Locate the cell with the specified text and output its [X, Y] center coordinate. 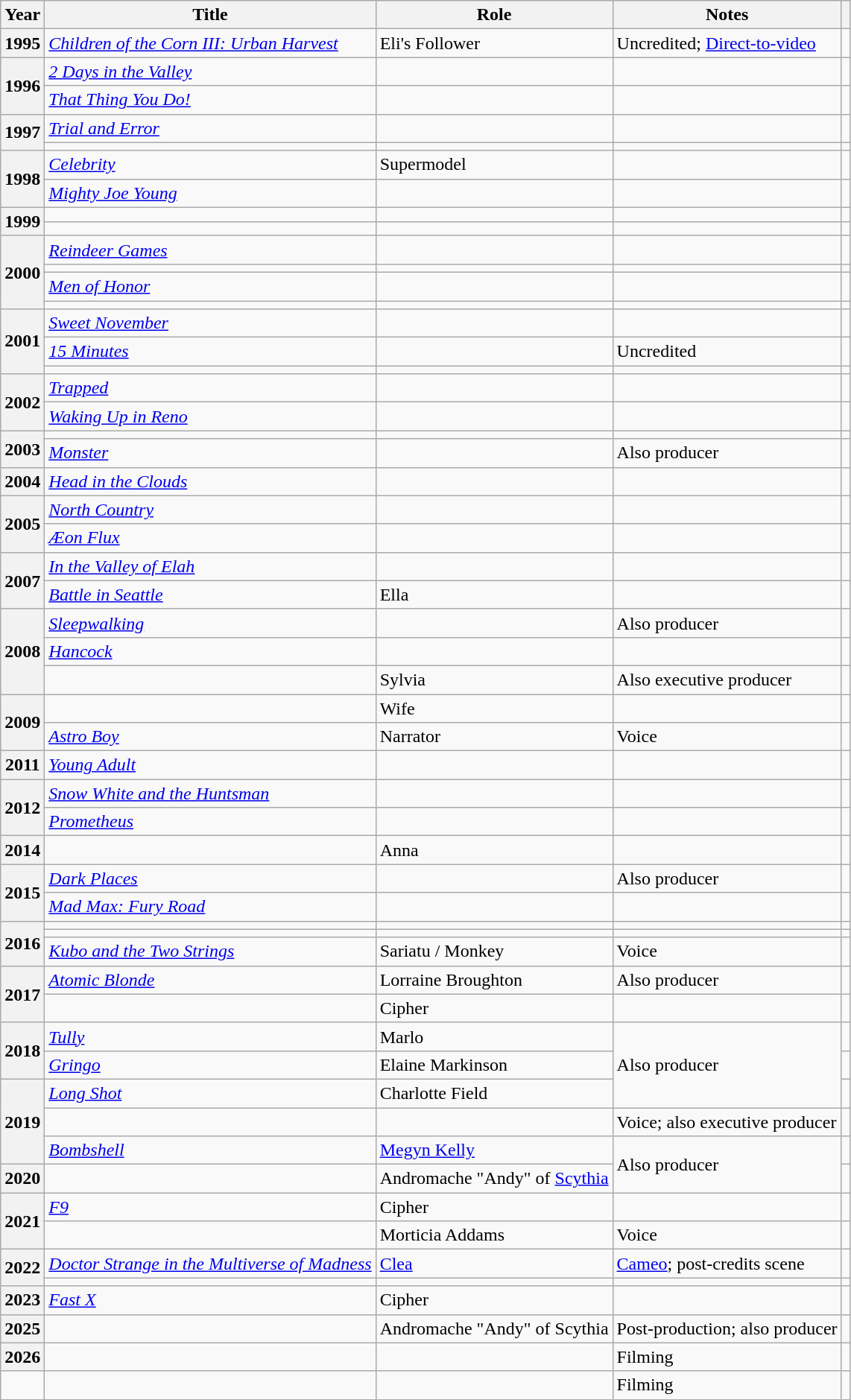
2022 [22, 1268]
Narrator [494, 737]
Supermodel [494, 165]
2008 [22, 651]
Tully [210, 1036]
Anna [494, 850]
1997 [22, 133]
Uncredited [727, 352]
2026 [22, 1357]
2005 [22, 524]
Charlotte Field [494, 1093]
2019 [22, 1121]
Children of the Corn III: Urban Harvest [210, 43]
Sariatu / Monkey [494, 951]
Sleepwalking [210, 623]
2015 [22, 893]
1996 [22, 86]
1998 [22, 179]
Astro Boy [210, 737]
Mighty Joe Young [210, 193]
That Thing You Do! [210, 100]
Notes [727, 15]
Title [210, 15]
2020 [22, 1179]
Lorraine Broughton [494, 980]
Eli's Follower [494, 43]
Cameo; post-credits scene [727, 1264]
Sylvia [494, 680]
1995 [22, 43]
2016 [22, 943]
Atomic Blonde [210, 980]
2009 [22, 723]
2003 [22, 449]
F9 [210, 1207]
Fast X [210, 1300]
Marlo [494, 1036]
Gringo [210, 1065]
Trapped [210, 388]
2021 [22, 1221]
2004 [22, 481]
2000 [22, 272]
Elaine Markinson [494, 1065]
2002 [22, 402]
Uncredited; Direct-to-video [727, 43]
2017 [22, 994]
Also executive producer [727, 680]
2018 [22, 1051]
Megyn Kelly [494, 1150]
Bombshell [210, 1150]
2014 [22, 850]
2023 [22, 1300]
In the Valley of Elah [210, 566]
Battle in Seattle [210, 595]
Mad Max: Fury Road [210, 907]
Waking Up in Reno [210, 416]
2007 [22, 580]
Clea [494, 1264]
Monster [210, 453]
Role [494, 15]
Snow White and the Huntsman [210, 794]
Post-production; also producer [727, 1328]
2001 [22, 341]
Trial and Error [210, 128]
2012 [22, 808]
Æon Flux [210, 538]
Doctor Strange in the Multiverse of Madness [210, 1264]
1999 [22, 221]
Wife [494, 709]
Reindeer Games [210, 250]
Voice; also executive producer [727, 1121]
15 Minutes [210, 352]
2011 [22, 765]
Young Adult [210, 765]
Ella [494, 595]
Men of Honor [210, 286]
2025 [22, 1328]
North Country [210, 510]
2 Days in the Valley [210, 72]
Head in the Clouds [210, 481]
Sweet November [210, 323]
Hancock [210, 651]
Morticia Addams [494, 1235]
Kubo and the Two Strings [210, 951]
Year [22, 15]
Celebrity [210, 165]
Long Shot [210, 1093]
Dark Places [210, 878]
Prometheus [210, 822]
